Return (x, y) of the center of cell containing provided text 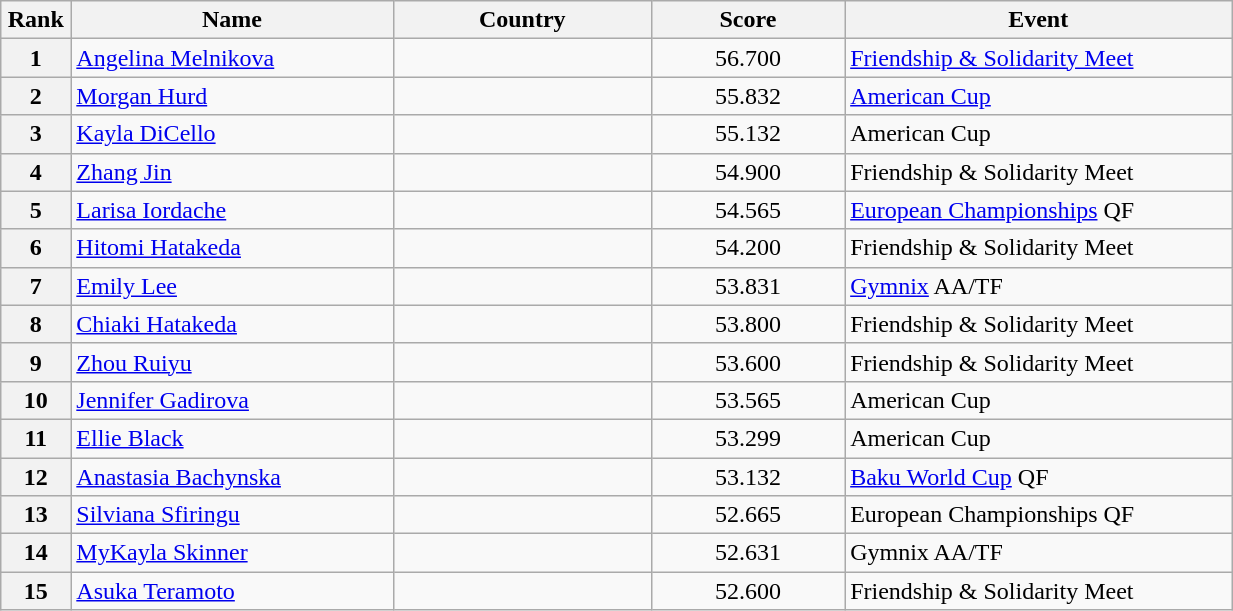
Name (232, 20)
55.832 (748, 96)
Angelina Melnikova (232, 58)
54.900 (748, 172)
Baku World Cup QF (1038, 477)
Larisa Iordache (232, 210)
53.299 (748, 438)
Zhou Ruiyu (232, 362)
2 (36, 96)
53.831 (748, 286)
Score (748, 20)
53.800 (748, 324)
53.600 (748, 362)
Country (522, 20)
10 (36, 400)
52.631 (748, 553)
52.600 (748, 591)
Event (1038, 20)
Kayla DiCello (232, 134)
55.132 (748, 134)
Hitomi Hatakeda (232, 248)
Jennifer Gadirova (232, 400)
Emily Lee (232, 286)
4 (36, 172)
11 (36, 438)
Rank (36, 20)
53.132 (748, 477)
5 (36, 210)
8 (36, 324)
53.565 (748, 400)
Zhang Jin (232, 172)
14 (36, 553)
Asuka Teramoto (232, 591)
MyKayla Skinner (232, 553)
15 (36, 591)
9 (36, 362)
1 (36, 58)
13 (36, 515)
52.665 (748, 515)
7 (36, 286)
54.200 (748, 248)
12 (36, 477)
6 (36, 248)
3 (36, 134)
Chiaki Hatakeda (232, 324)
Anastasia Bachynska (232, 477)
Morgan Hurd (232, 96)
Silviana Sfiringu (232, 515)
54.565 (748, 210)
56.700 (748, 58)
Ellie Black (232, 438)
